Identify which cell holds the provided text, then report its [x, y] central coordinate. 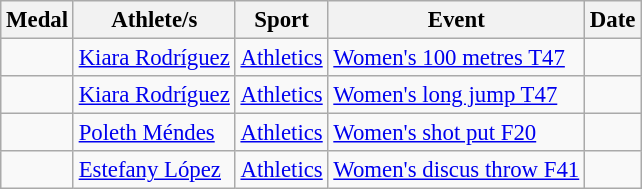
Athlete/s [154, 20]
Women's discus throw F41 [456, 170]
Sport [282, 20]
Estefany López [154, 170]
Women's shot put F20 [456, 133]
Medal [38, 20]
Poleth Méndes [154, 133]
Women's 100 metres T47 [456, 58]
Event [456, 20]
Date [613, 20]
Women's long jump T47 [456, 95]
